Determine the [X, Y] coordinate at the center of the cell enclosing the given text.  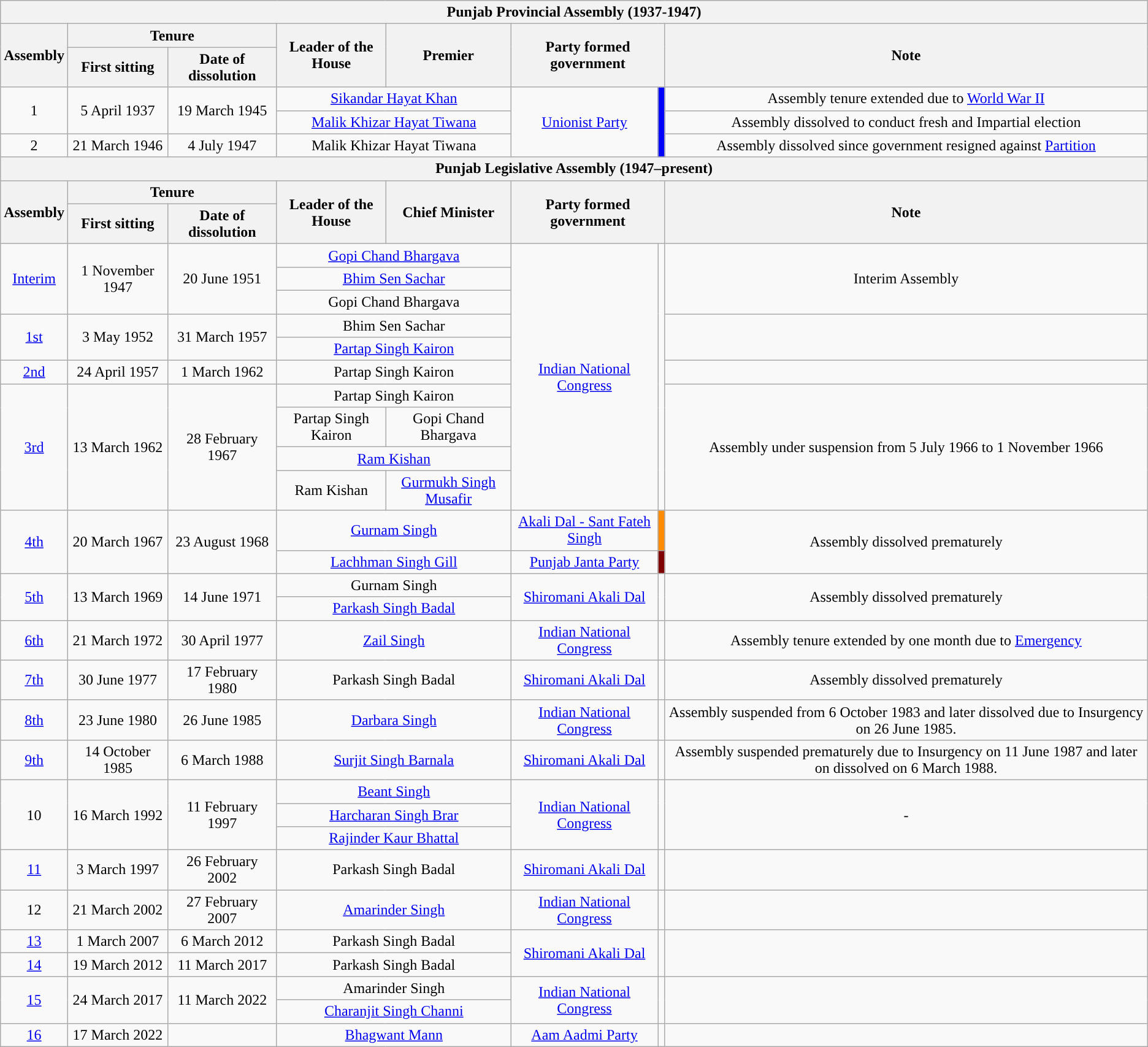
Rajinder Kaur Bhattal [394, 838]
20 June 1951 [222, 278]
14 [34, 965]
8th [34, 720]
Assembly suspended from 6 October 1983 and later dissolved due to Insurgency on 26 June 1985. [906, 720]
15 [34, 1000]
1 [34, 110]
Punjab Legislative Assembly (1947–present) [574, 169]
13 [34, 942]
3 May 1952 [118, 337]
5th [34, 597]
Surjit Singh Barnala [394, 759]
27 February 2007 [222, 910]
Charanjit Singh Channi [394, 1011]
23 June 1980 [118, 720]
Premier [448, 55]
Bhagwant Mann [394, 1035]
Interim Assembly [906, 278]
Aam Aadmi Party [584, 1035]
23 August 1968 [222, 542]
19 March 1945 [222, 110]
21 March 1946 [118, 145]
4 July 1947 [222, 145]
16 March 1992 [118, 815]
Chief Minister [448, 212]
Assembly tenure extended due to World War II [906, 99]
6th [34, 640]
11 [34, 870]
10 [34, 815]
14 October 1985 [118, 759]
6 March 2012 [222, 942]
21 March 2002 [118, 910]
11 March 2017 [222, 965]
Punjab Janta Party [584, 562]
2 [34, 145]
1st [34, 337]
Gurmukh Singh Musafir [448, 491]
Akali Dal - Sant Fateh Singh [584, 530]
Harcharan Singh Brar [394, 815]
26 June 1985 [222, 720]
Assembly dissolved to conduct fresh and Impartial election [906, 122]
12 [34, 910]
- [906, 815]
3rd [34, 447]
3 March 1997 [118, 870]
17 March 2022 [118, 1035]
Punjab Provincial Assembly (1937-1947) [574, 12]
9th [34, 759]
1 March 2007 [118, 942]
7th [34, 680]
24 April 1957 [118, 372]
Assembly under suspension from 5 July 1966 to 1 November 1966 [906, 447]
11 February 1997 [222, 815]
Assembly dissolved since government resigned against Partition [906, 145]
Beant Singh [394, 791]
Unionist Party [584, 122]
30 June 1977 [118, 680]
30 April 1977 [222, 640]
Lachhman Singh Gill [394, 562]
26 February 2002 [222, 870]
1 November 1947 [118, 278]
Assembly suspended prematurely due to Insurgency on 11 June 1987 and later on dissolved on 6 March 1988. [906, 759]
1 March 1962 [222, 372]
21 March 1972 [118, 640]
Sikandar Hayat Khan [394, 99]
Darbara Singh [394, 720]
24 March 2017 [118, 1000]
Assembly tenure extended by one month due to Emergency [906, 640]
14 June 1971 [222, 597]
13 March 1969 [118, 597]
2nd [34, 372]
17 February 1980 [222, 680]
4th [34, 542]
Interim [34, 278]
31 March 1957 [222, 337]
20 March 1967 [118, 542]
28 February 1967 [222, 447]
5 April 1937 [118, 110]
16 [34, 1035]
13 March 1962 [118, 447]
11 March 2022 [222, 1000]
Zail Singh [394, 640]
6 March 1988 [222, 759]
19 March 2012 [118, 965]
